Locate the cell with the specified text and output its [x, y] center coordinate. 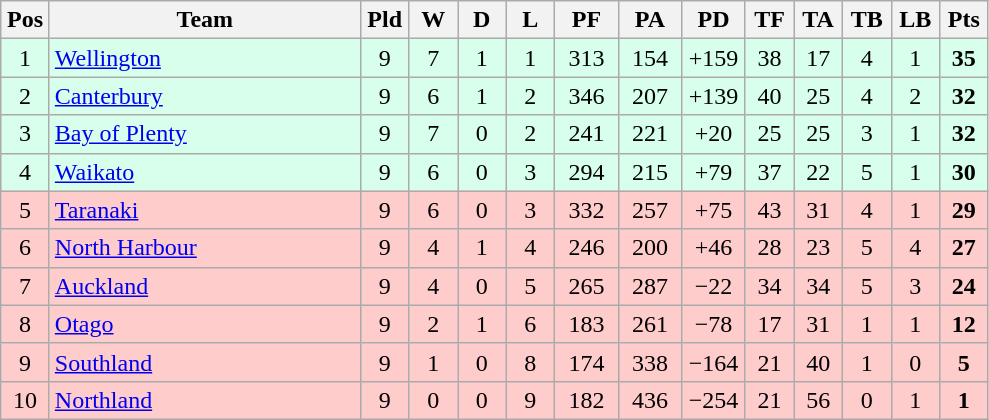
12 [964, 324]
241 [587, 134]
10 [26, 400]
182 [587, 400]
294 [587, 172]
332 [587, 210]
W [434, 20]
261 [650, 324]
North Harbour [204, 248]
221 [650, 134]
Bay of Plenty [204, 134]
265 [587, 286]
29 [964, 210]
+46 [714, 248]
+79 [714, 172]
24 [964, 286]
183 [587, 324]
−164 [714, 362]
313 [587, 58]
Northland [204, 400]
338 [650, 362]
28 [770, 248]
+20 [714, 134]
37 [770, 172]
+75 [714, 210]
22 [818, 172]
43 [770, 210]
PF [587, 20]
−22 [714, 286]
TF [770, 20]
−78 [714, 324]
56 [818, 400]
Southland [204, 362]
Pos [26, 20]
287 [650, 286]
246 [587, 248]
207 [650, 96]
TB [866, 20]
436 [650, 400]
Pld [384, 20]
TA [818, 20]
Otago [204, 324]
200 [650, 248]
Canterbury [204, 96]
30 [964, 172]
L [530, 20]
346 [587, 96]
174 [587, 362]
Auckland [204, 286]
+159 [714, 58]
Pts [964, 20]
LB [916, 20]
PD [714, 20]
154 [650, 58]
27 [964, 248]
215 [650, 172]
Wellington [204, 58]
+139 [714, 96]
−254 [714, 400]
Waikato [204, 172]
Taranaki [204, 210]
38 [770, 58]
35 [964, 58]
Team [204, 20]
257 [650, 210]
D [482, 20]
PA [650, 20]
23 [818, 248]
